Pinpoint the cell where the given text exists, returning its (X, Y) midpoint coordinate. 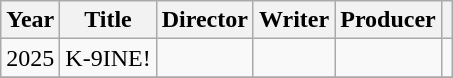
2025 (30, 58)
Title (108, 20)
Director (204, 20)
Writer (294, 20)
Producer (388, 20)
Year (30, 20)
K-9INE! (108, 58)
